Find where the given text appears and provide that cell's center as [x, y] coordinate. 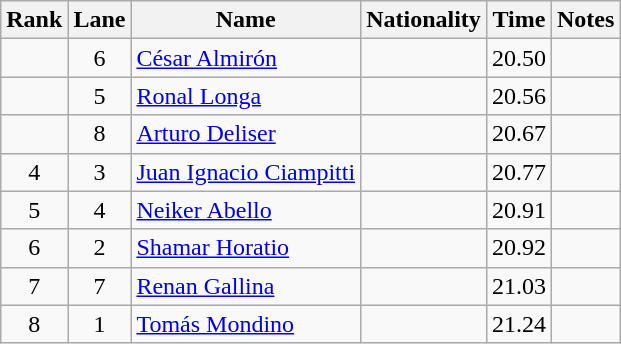
Rank [34, 20]
Renan Gallina [246, 286]
20.50 [518, 58]
20.91 [518, 210]
César Almirón [246, 58]
Notes [585, 20]
20.56 [518, 96]
Ronal Longa [246, 96]
1 [100, 324]
Shamar Horatio [246, 248]
Lane [100, 20]
Name [246, 20]
20.92 [518, 248]
20.77 [518, 172]
21.03 [518, 286]
Neiker Abello [246, 210]
21.24 [518, 324]
Tomás Mondino [246, 324]
2 [100, 248]
Time [518, 20]
Arturo Deliser [246, 134]
3 [100, 172]
20.67 [518, 134]
Nationality [424, 20]
Juan Ignacio Ciampitti [246, 172]
